Return the [x, y] coordinate for the center point of the cell that contains the specified text.  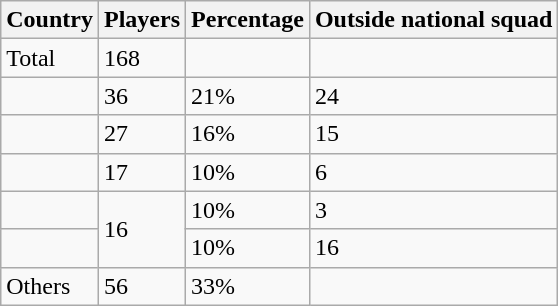
27 [142, 134]
Outside national squad [433, 20]
24 [433, 96]
36 [142, 96]
168 [142, 58]
Percentage [248, 20]
Others [50, 286]
17 [142, 172]
6 [433, 172]
15 [433, 134]
56 [142, 286]
16% [248, 134]
Country [50, 20]
33% [248, 286]
Total [50, 58]
Players [142, 20]
3 [433, 210]
21% [248, 96]
